For the text-containing cell, return its midpoint in (X, Y) coordinate format. 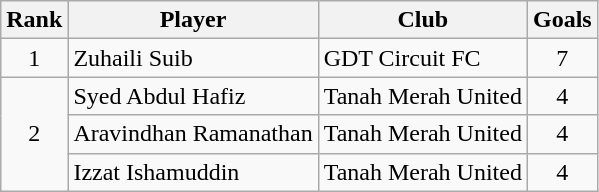
Goals (562, 20)
GDT Circuit FC (422, 58)
Izzat Ishamuddin (193, 172)
Aravindhan Ramanathan (193, 134)
1 (34, 58)
2 (34, 134)
Zuhaili Suib (193, 58)
Club (422, 20)
Rank (34, 20)
7 (562, 58)
Player (193, 20)
Syed Abdul Hafiz (193, 96)
